Scan for the cell matching the given text and deliver its [x, y] coordinate at center. 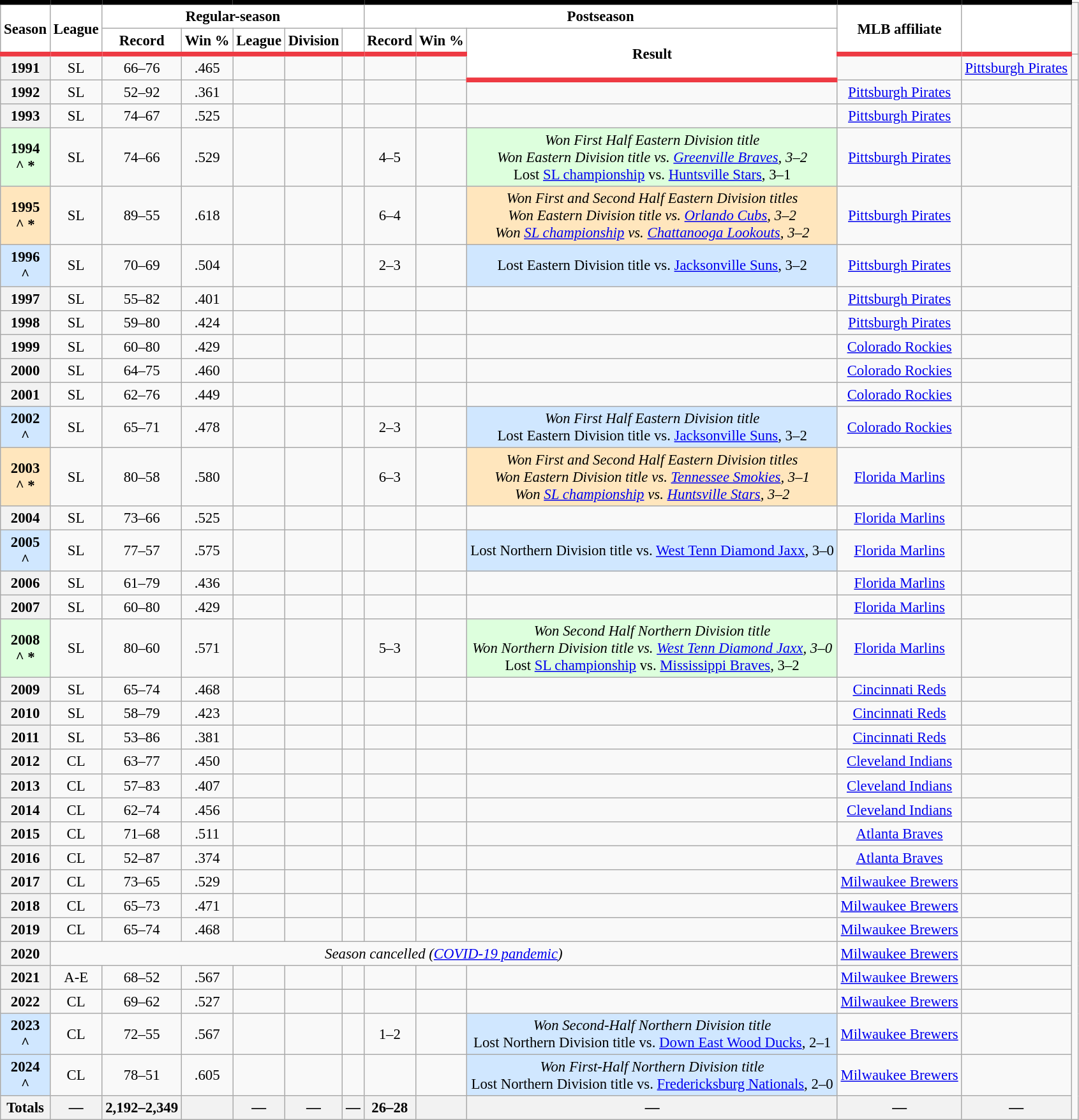
62–76 [142, 394]
2000 [26, 370]
1994^ * [26, 158]
2022 [26, 1002]
2016 [26, 858]
52–92 [142, 93]
1998 [26, 322]
Result [652, 55]
69–62 [142, 1002]
.407 [207, 786]
Won Second-Half Northern Division titleLost Northern Division title vs. Down East Wood Ducks, 2–1 [652, 1034]
89–55 [142, 216]
26–28 [389, 1108]
2024^ [26, 1076]
80–58 [142, 477]
2003^ * [26, 477]
2001 [26, 394]
.460 [207, 370]
Won First Half Eastern Division titleLost Eastern Division title vs. Jacksonville Suns, 3–2 [652, 428]
73–66 [142, 518]
Totals [26, 1108]
.436 [207, 583]
77–57 [142, 550]
.450 [207, 762]
.571 [207, 648]
.361 [207, 93]
Won Second Half Northern Division titleWon Northern Division title vs. West Tenn Diamond Jaxx, 3–0Lost SL championship vs. Mississippi Braves, 3–2 [652, 648]
62–74 [142, 810]
73–65 [142, 882]
2013 [26, 786]
53–86 [142, 738]
Won First-Half Northern Division titleLost Northern Division title vs. Fredericksburg Nationals, 2–0 [652, 1076]
2018 [26, 906]
2004 [26, 518]
6–3 [389, 477]
6–4 [389, 216]
1993 [26, 116]
61–79 [142, 583]
74–66 [142, 158]
1996^ [26, 265]
2002^ [26, 428]
.605 [207, 1076]
.504 [207, 265]
57–83 [142, 786]
78–51 [142, 1076]
63–77 [142, 762]
2015 [26, 833]
A-E [75, 978]
5–3 [389, 648]
2021 [26, 978]
4–5 [389, 158]
.423 [207, 713]
2014 [26, 810]
68–52 [142, 978]
65–73 [142, 906]
59–80 [142, 322]
2020 [26, 953]
2006 [26, 583]
.374 [207, 858]
70–69 [142, 265]
.511 [207, 833]
2007 [26, 608]
.449 [207, 394]
.618 [207, 216]
72–55 [142, 1034]
Regular-season [233, 15]
65–71 [142, 428]
Won First and Second Half Eastern Division titlesWon Eastern Division title vs. Tennessee Smokies, 3–1Won SL championship vs. Huntsville Stars, 3–2 [652, 477]
2023^ [26, 1034]
.471 [207, 906]
64–75 [142, 370]
58–79 [142, 713]
Won First Half Eastern Division titleWon Eastern Division title vs. Greenville Braves, 3–2Lost SL championship vs. Huntsville Stars, 3–1 [652, 158]
.456 [207, 810]
71–68 [142, 833]
2,192–2,349 [142, 1108]
2011 [26, 738]
Won First and Second Half Eastern Division titlesWon Eastern Division title vs. Orlando Cubs, 3–2Won SL championship vs. Chattanooga Lookouts, 3–2 [652, 216]
.401 [207, 299]
52–87 [142, 858]
.478 [207, 428]
2010 [26, 713]
.424 [207, 322]
2005^ [26, 550]
1997 [26, 299]
Postseason [600, 15]
55–82 [142, 299]
.465 [207, 68]
.575 [207, 550]
80–60 [142, 648]
Lost Northern Division title vs. West Tenn Diamond Jaxx, 3–0 [652, 550]
66–76 [142, 68]
2017 [26, 882]
1991 [26, 68]
Season cancelled (COVID-19 pandemic) [443, 953]
2019 [26, 930]
1–2 [389, 1034]
.580 [207, 477]
2012 [26, 762]
1992 [26, 93]
2008^ * [26, 648]
1995^ * [26, 216]
.527 [207, 1002]
MLB affiliate [900, 28]
Season [26, 28]
Lost Eastern Division title vs. Jacksonville Suns, 3–2 [652, 265]
2009 [26, 690]
74–67 [142, 116]
1999 [26, 347]
.381 [207, 738]
Division [313, 42]
